Detect which cell encompasses the target text, then output its [x, y] center coordinate. 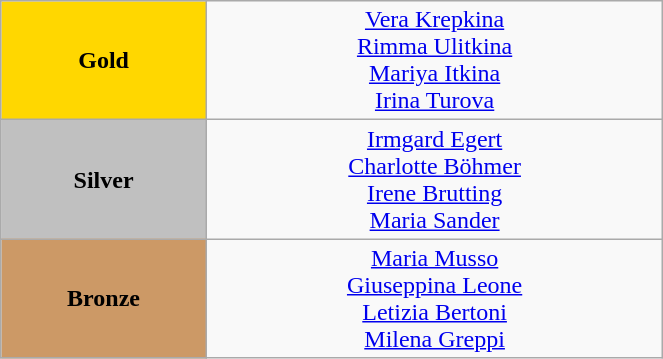
Silver [104, 180]
Maria MussoGiuseppina LeoneLetizia BertoniMilena Greppi [434, 298]
Irmgard EgertCharlotte BöhmerIrene BruttingMaria Sander [434, 180]
Vera KrepkinaRimma UlitkinaMariya ItkinaIrina Turova [434, 60]
Gold [104, 60]
Bronze [104, 298]
